From the cell containing the given text, extract its center point as [X, Y] coordinate. 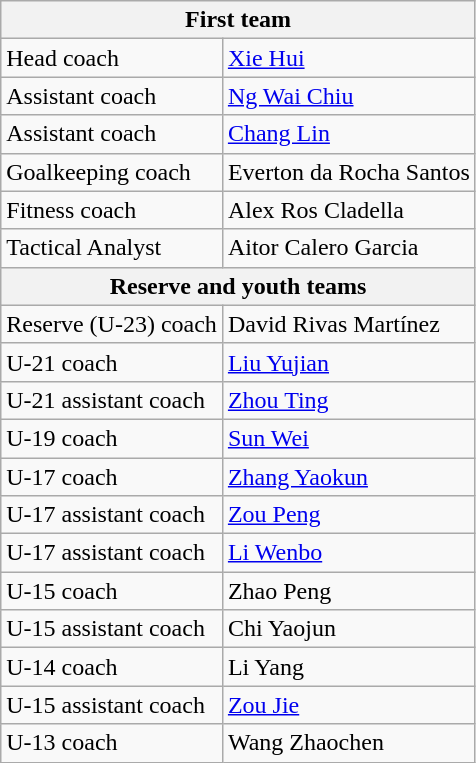
Reserve and youth teams [238, 286]
Zhou Ting [348, 400]
Zou Peng [348, 515]
Goalkeeping coach [112, 172]
Zou Jie [348, 705]
U-19 coach [112, 438]
First team [238, 20]
Tactical Analyst [112, 248]
U-13 coach [112, 743]
Everton da Rocha Santos [348, 172]
U-15 coach [112, 591]
Chang Lin [348, 134]
Li Wenbo [348, 553]
Reserve (U-23) coach [112, 324]
U-14 coach [112, 667]
Alex Ros Cladella [348, 210]
Fitness coach [112, 210]
Zhang Yaokun [348, 477]
Aitor Calero Garcia [348, 248]
Zhao Peng [348, 591]
Liu Yujian [348, 362]
Head coach [112, 58]
Wang Zhaochen [348, 743]
U-17 coach [112, 477]
Chi Yaojun [348, 629]
Li Yang [348, 667]
U-21 coach [112, 362]
David Rivas Martínez [348, 324]
Sun Wei [348, 438]
U-21 assistant coach [112, 400]
Ng Wai Chiu [348, 96]
Xie Hui [348, 58]
